Identify which cell holds the provided text, then report its [X, Y] central coordinate. 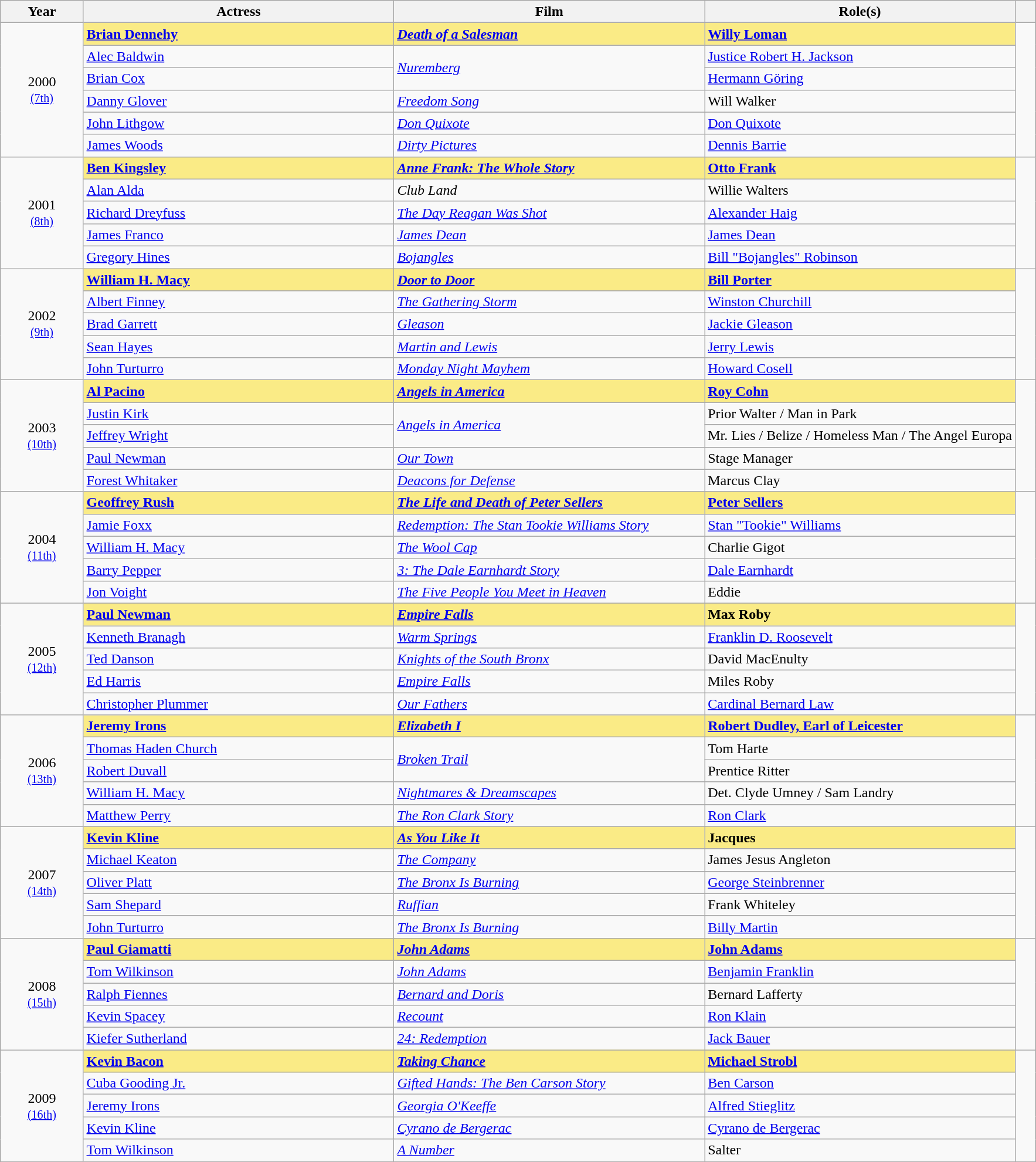
Danny Glover [239, 101]
David MacEnulty [860, 659]
Forest Whitaker [239, 480]
Knights of the South Bronx [549, 659]
2004(11th) [42, 547]
Dirty Pictures [549, 145]
Albert Finney [239, 302]
Peter Sellers [860, 503]
John Lithgow [239, 123]
Det. Clyde Umney / Sam Landry [860, 793]
Alec Baldwin [239, 56]
Taking Chance [549, 1061]
Gifted Hands: The Ben Carson Story [549, 1083]
Broken Trail [549, 760]
Our Fathers [549, 704]
Max Roby [860, 614]
Alexander Haig [860, 212]
A Number [549, 1150]
Paul Giamatti [239, 949]
Michael Keaton [239, 860]
Ralph Fiennes [239, 994]
Bill "Bojangles" Robinson [860, 257]
2002(9th) [42, 324]
Brian Dennehy [239, 34]
Charlie Gigot [860, 547]
Cardinal Bernard Law [860, 704]
Miles Roby [860, 682]
Winston Churchill [860, 302]
Robert Dudley, Earl of Leicester [860, 726]
Our Town [549, 458]
The Gathering Storm [549, 302]
Willy Loman [860, 34]
Film [549, 12]
Kevin Bacon [239, 1061]
Redemption: The Stan Tookie Williams Story [549, 525]
Bojangles [549, 257]
3: The Dale Earnhardt Story [549, 570]
Bernard and Doris [549, 994]
Prior Walter / Man in Park [860, 414]
Tom Harte [860, 748]
The Day Reagan Was Shot [549, 212]
Nightmares & Dreamscapes [549, 793]
Dennis Barrie [860, 145]
Ruffian [549, 904]
Ted Danson [239, 659]
Actress [239, 12]
Elizabeth I [549, 726]
Jack Bauer [860, 1039]
Gleason [549, 324]
Prentice Ritter [860, 771]
Salter [860, 1150]
2001(8th) [42, 212]
Stan "Tookie" Williams [860, 525]
Recount [549, 1017]
Anne Frank: The Whole Story [549, 168]
Justin Kirk [239, 414]
Death of a Salesman [549, 34]
2003(10th) [42, 436]
2007(14th) [42, 882]
As You Like It [549, 838]
Brad Garrett [239, 324]
Monday Night Mayhem [549, 369]
Thomas Haden Church [239, 748]
Michael Strobl [860, 1061]
Georgia O'Keeffe [549, 1106]
Alfred Stieglitz [860, 1106]
2009(16th) [42, 1106]
Cuba Gooding Jr. [239, 1083]
James Franco [239, 235]
Stage Manager [860, 458]
Brian Cox [239, 79]
James Jesus Angleton [860, 860]
The Ron Clark Story [549, 815]
Marcus Clay [860, 480]
Kenneth Branagh [239, 636]
Mr. Lies / Belize / Homeless Man / The Angel Europa [860, 436]
24: Redemption [549, 1039]
Geoffrey Rush [239, 503]
Roy Cohn [860, 391]
Freedom Song [549, 101]
Christopher Plummer [239, 704]
Benjamin Franklin [860, 971]
Eddie [860, 592]
Bill Porter [860, 280]
Door to Door [549, 280]
Sam Shepard [239, 904]
Role(s) [860, 12]
Ben Carson [860, 1083]
James Woods [239, 145]
Richard Dreyfuss [239, 212]
Deacons for Defense [549, 480]
Alan Alda [239, 190]
Justice Robert H. Jackson [860, 56]
Jeffrey Wright [239, 436]
Willie Walters [860, 190]
Oliver Platt [239, 882]
George Steinbrenner [860, 882]
2006(13th) [42, 771]
Robert Duvall [239, 771]
Howard Cosell [860, 369]
The Wool Cap [549, 547]
Ed Harris [239, 682]
Hermann Göring [860, 79]
Ron Clark [860, 815]
2005(12th) [42, 659]
The Five People You Meet in Heaven [549, 592]
Gregory Hines [239, 257]
Ben Kingsley [239, 168]
Jacques [860, 838]
2000(7th) [42, 90]
Jerry Lewis [860, 347]
Jamie Foxx [239, 525]
Franklin D. Roosevelt [860, 636]
Martin and Lewis [549, 347]
Warm Springs [549, 636]
The Company [549, 860]
Bernard Lafferty [860, 994]
Jon Voight [239, 592]
Al Pacino [239, 391]
Club Land [549, 190]
Nuremberg [549, 67]
Sean Hayes [239, 347]
Ron Klain [860, 1017]
Billy Martin [860, 927]
Otto Frank [860, 168]
Matthew Perry [239, 815]
Barry Pepper [239, 570]
Year [42, 12]
2008(15th) [42, 994]
Frank Whiteley [860, 904]
Will Walker [860, 101]
The Life and Death of Peter Sellers [549, 503]
Jackie Gleason [860, 324]
Dale Earnhardt [860, 570]
Kevin Spacey [239, 1017]
Kiefer Sutherland [239, 1039]
